Return the (X, Y) coordinate for the center point of the cell that contains the specified text.  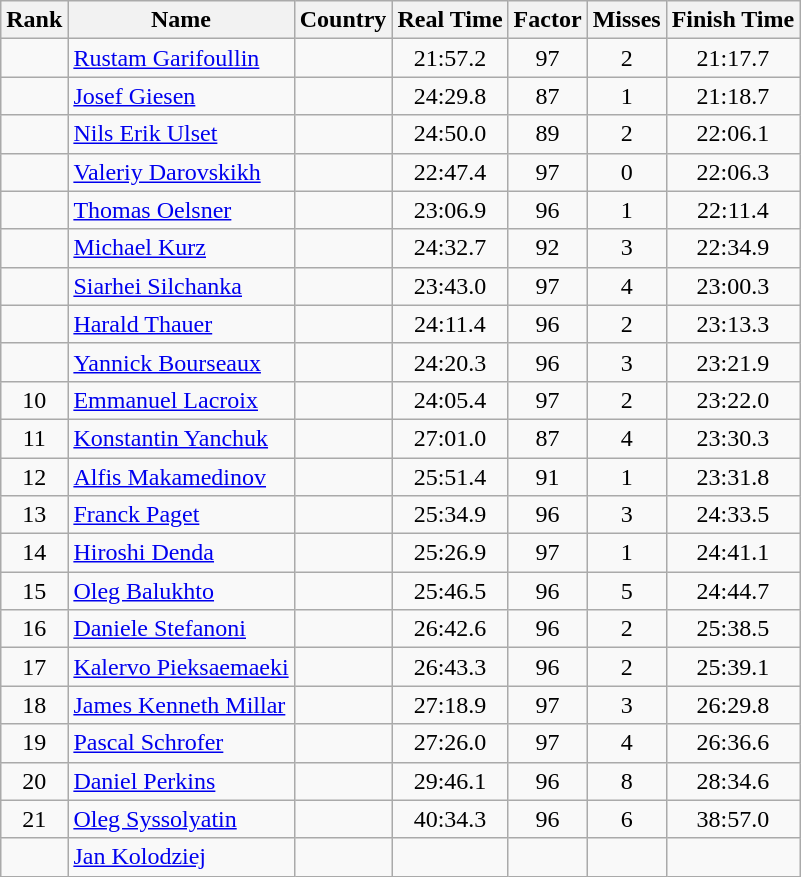
Oleg Syssolyatin (181, 819)
17 (34, 667)
92 (548, 248)
Emmanuel Lacroix (181, 400)
27:01.0 (450, 438)
8 (626, 781)
25:26.9 (450, 553)
21:17.7 (733, 58)
0 (626, 172)
Name (181, 20)
Misses (626, 20)
91 (548, 477)
24:20.3 (450, 362)
11 (34, 438)
12 (34, 477)
27:18.9 (450, 705)
Jan Kolodziej (181, 857)
26:36.6 (733, 743)
21:18.7 (733, 96)
21:57.2 (450, 58)
24:33.5 (733, 515)
Rank (34, 20)
25:34.9 (450, 515)
25:46.5 (450, 591)
25:38.5 (733, 629)
Daniel Perkins (181, 781)
23:30.3 (733, 438)
Konstantin Yanchuk (181, 438)
24:50.0 (450, 134)
Alfis Makamedinov (181, 477)
23:22.0 (733, 400)
Country (343, 20)
26:43.3 (450, 667)
15 (34, 591)
23:00.3 (733, 286)
22:47.4 (450, 172)
Nils Erik Ulset (181, 134)
24:29.8 (450, 96)
Rustam Garifoullin (181, 58)
6 (626, 819)
22:34.9 (733, 248)
Hiroshi Denda (181, 553)
Factor (548, 20)
Thomas Oelsner (181, 210)
16 (34, 629)
Finish Time (733, 20)
21 (34, 819)
14 (34, 553)
23:43.0 (450, 286)
23:31.8 (733, 477)
25:39.1 (733, 667)
38:57.0 (733, 819)
13 (34, 515)
26:29.8 (733, 705)
25:51.4 (450, 477)
23:06.9 (450, 210)
29:46.1 (450, 781)
Michael Kurz (181, 248)
27:26.0 (450, 743)
23:13.3 (733, 324)
26:42.6 (450, 629)
Yannick Bourseaux (181, 362)
Valeriy Darovskikh (181, 172)
22:06.1 (733, 134)
24:44.7 (733, 591)
Real Time (450, 20)
Daniele Stefanoni (181, 629)
Pascal Schrofer (181, 743)
19 (34, 743)
22:06.3 (733, 172)
23:21.9 (733, 362)
89 (548, 134)
24:11.4 (450, 324)
Harald Thauer (181, 324)
Siarhei Silchanka (181, 286)
24:05.4 (450, 400)
Oleg Balukhto (181, 591)
20 (34, 781)
James Kenneth Millar (181, 705)
24:41.1 (733, 553)
Franck Paget (181, 515)
Josef Giesen (181, 96)
28:34.6 (733, 781)
22:11.4 (733, 210)
10 (34, 400)
5 (626, 591)
24:32.7 (450, 248)
Kalervo Pieksaemaeki (181, 667)
40:34.3 (450, 819)
18 (34, 705)
